Locate the cell with the specified text and output its [x, y] center coordinate. 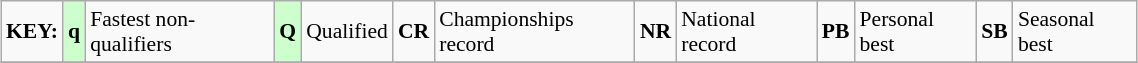
Personal best [916, 32]
q [74, 32]
Seasonal best [1075, 32]
CR [414, 32]
Championships record [534, 32]
Fastest non-qualifiers [180, 32]
KEY: [32, 32]
NR [656, 32]
National record [746, 32]
Q [288, 32]
Qualified [347, 32]
SB [994, 32]
PB [836, 32]
